Detect which cell encompasses the target text, then output its (X, Y) center coordinate. 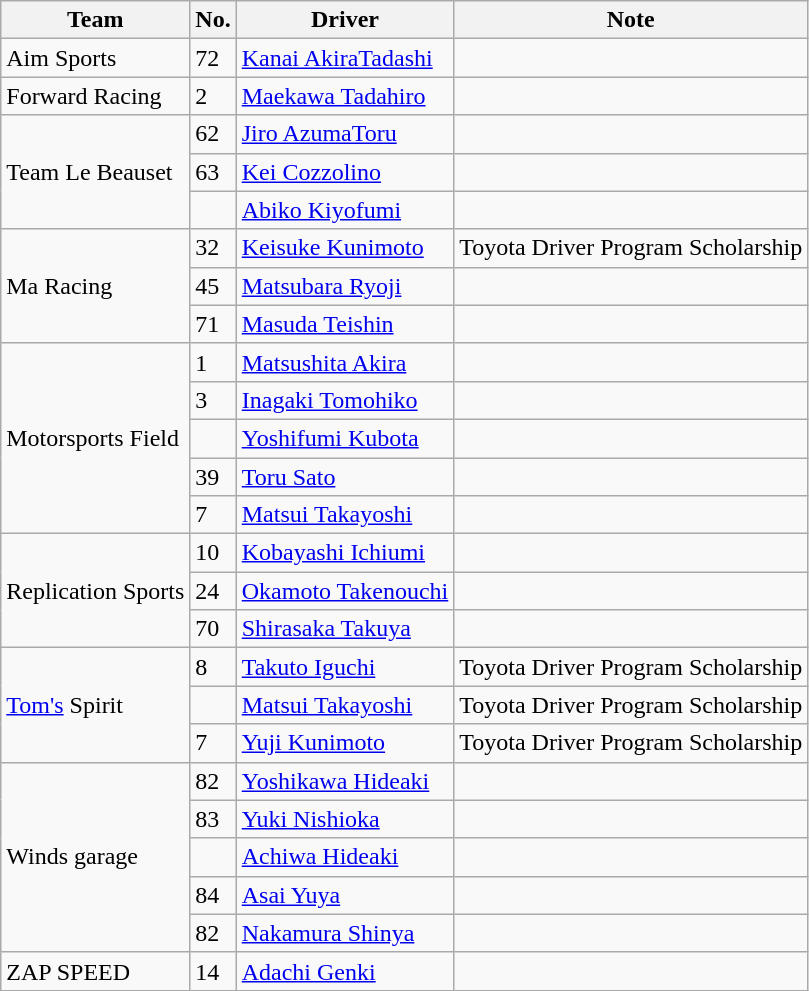
Inagaki Tomohiko (345, 400)
70 (213, 629)
Yuki Nishioka (345, 819)
8 (213, 667)
Yuji Kunimoto (345, 743)
Asai Yuya (345, 895)
Toru Sato (345, 477)
Motorsports Field (96, 438)
Yoshikawa Hideaki (345, 781)
62 (213, 134)
Winds garage (96, 857)
Keisuke Kunimoto (345, 248)
45 (213, 286)
Shirasaka Takuya (345, 629)
Adachi Genki (345, 971)
72 (213, 58)
Nakamura Shinya (345, 933)
10 (213, 553)
14 (213, 971)
Driver (345, 20)
Team Le Beauset (96, 172)
Aim Sports (96, 58)
Kobayashi Ichiumi (345, 553)
Tom's Spirit (96, 705)
Masuda Teishin (345, 324)
2 (213, 96)
Jiro AzumaToru (345, 134)
ZAP SPEED (96, 971)
Replication Sports (96, 591)
Matsushita Akira (345, 362)
Kei Cozzolino (345, 172)
1 (213, 362)
39 (213, 477)
Team (96, 20)
83 (213, 819)
Ma Racing (96, 286)
32 (213, 248)
3 (213, 400)
Forward Racing (96, 96)
Matsubara Ryoji (345, 286)
71 (213, 324)
Okamoto Takenouchi (345, 591)
Abiko Kiyofumi (345, 210)
84 (213, 895)
Maekawa Tadahiro (345, 96)
Kanai AkiraTadashi (345, 58)
Takuto Iguchi (345, 667)
Note (631, 20)
Achiwa Hideaki (345, 857)
Yoshifumi Kubota (345, 438)
No. (213, 20)
24 (213, 591)
63 (213, 172)
